For the text-containing cell, return its midpoint in [X, Y] coordinate format. 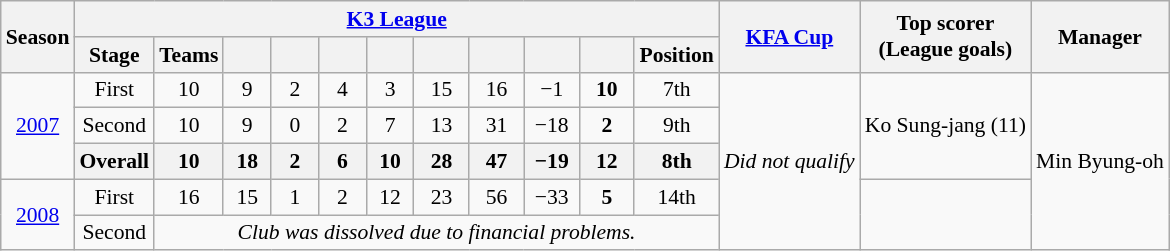
4 [343, 90]
6 [343, 162]
3 [390, 90]
56 [496, 197]
2007 [38, 126]
Did not qualify [790, 161]
Club was dissolved due to financial problems. [436, 233]
9th [676, 126]
Overall [114, 162]
−1 [552, 90]
7 [390, 126]
7th [676, 90]
5 [606, 197]
Stage [114, 55]
2008 [38, 214]
31 [496, 126]
Top scorer (League goals) [946, 36]
−19 [552, 162]
Manager [1100, 36]
Ko Sung-jang (11) [946, 126]
−18 [552, 126]
1 [295, 197]
Season [38, 36]
28 [442, 162]
0 [295, 126]
13 [442, 126]
23 [442, 197]
14th [676, 197]
KFA Cup [790, 36]
47 [496, 162]
Teams [188, 55]
K3 League [396, 19]
Position [676, 55]
Min Byung-oh [1100, 161]
18 [247, 162]
8th [676, 162]
−33 [552, 197]
